Search for the cell housing the specified text and yield its [x, y] center coordinate. 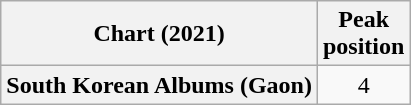
South Korean Albums (Gaon) [160, 85]
4 [363, 85]
Chart (2021) [160, 34]
Peakposition [363, 34]
